For the text-containing cell, return its midpoint in (x, y) coordinate format. 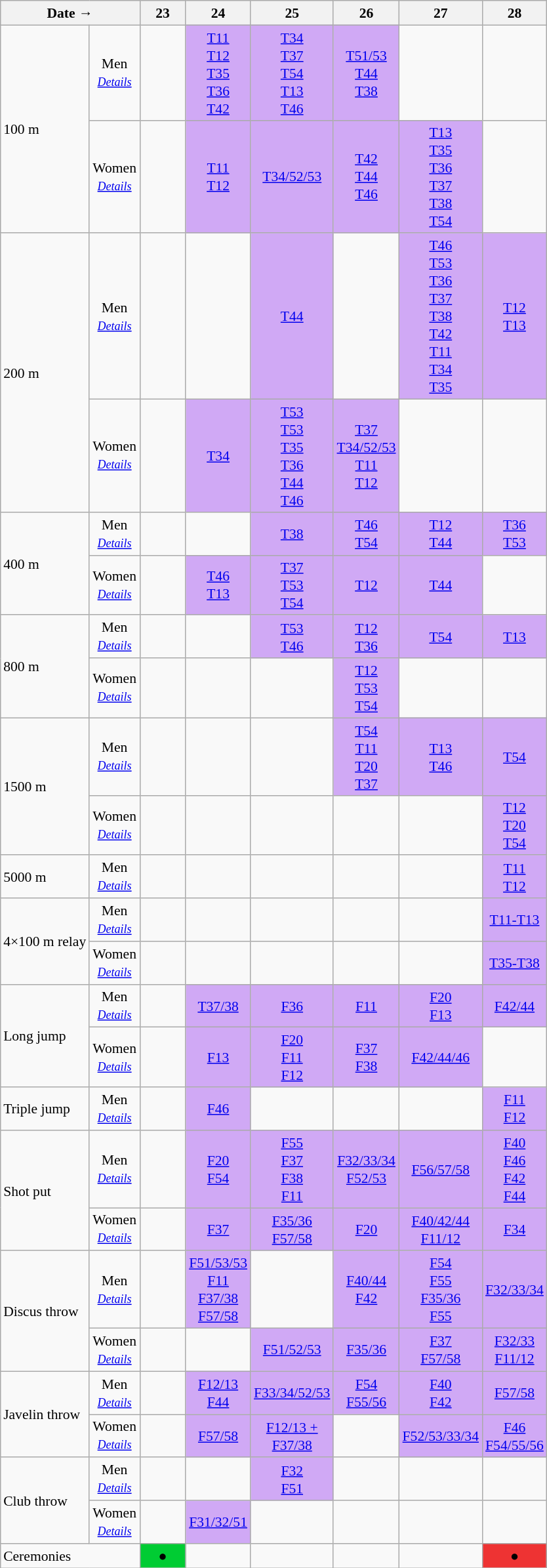
28 (514, 13)
F20F54 (218, 1168)
T13 (514, 636)
Long jump (45, 1035)
F20F13 (441, 1006)
5000 m (45, 877)
Club throw (45, 1500)
F34 (514, 1229)
F42/44/46 (441, 1058)
T12T36 (366, 636)
Javelin throw (45, 1414)
T34/52/53 (292, 176)
F31/32/51 (218, 1522)
T38 (292, 533)
F32/33F11/12 (514, 1350)
T12T13 (514, 316)
T12T44 (441, 533)
T13T46 (441, 756)
F51/52/53 (292, 1350)
T12 (366, 585)
F52/53/33/34 (441, 1436)
F36 (292, 1006)
F32F51 (292, 1479)
T12T20T54 (514, 825)
26 (366, 13)
F11 (366, 1006)
Triple jump (45, 1109)
T51/53T44T38 (366, 72)
T37T53T54 (292, 585)
Discus throw (45, 1311)
F35/36 (366, 1350)
T46T53T36T37T38T42T11T34T35 (441, 316)
F37 (218, 1229)
T36T53 (514, 533)
F12/13F44 (218, 1393)
F40F46F42F44 (514, 1168)
24 (218, 13)
T46T54 (366, 533)
F37F57/58 (441, 1350)
F42/44 (514, 1006)
F54F55/56 (366, 1393)
200 m (45, 373)
F37F38 (366, 1058)
T11-T13 (514, 920)
800 m (45, 667)
F46 (218, 1109)
T37T34/52/53T11T12 (366, 455)
T34T37T54T13T46 (292, 72)
T13T35T36T37T38T54 (441, 176)
Shot put (45, 1190)
F11F12 (514, 1109)
F40/44F42 (366, 1289)
Date → (70, 13)
T42T44T46 (366, 176)
F20F11F12 (292, 1058)
T46T13 (218, 585)
F32/33/34 (514, 1289)
25 (292, 13)
100 m (45, 129)
F56/57/58 (441, 1168)
F54F55F35/36F55 (441, 1289)
4×100 m relay (45, 941)
400 m (45, 563)
F13 (218, 1058)
F46F54/55/56 (514, 1436)
F51/53/53F11F37/38F57/58 (218, 1289)
F12/13 + F37/38 (292, 1436)
F33/34/52/53 (292, 1393)
F40/42/44F11/12 (441, 1229)
T37/38 (218, 1006)
F32/33/34F52/53 (366, 1168)
1500 m (45, 786)
T12T53T54 (366, 688)
T53T46 (292, 636)
Ceremonies (70, 1555)
T34 (218, 455)
F35/36F57/58 (292, 1229)
27 (441, 13)
F40 F42 (441, 1393)
T11T12T35T36T42 (218, 72)
F55F37F38F11 (292, 1168)
T53T53T35T36T44T46 (292, 455)
F20 (366, 1229)
T35-T38 (514, 962)
23 (163, 13)
T54T11T20T37 (366, 756)
